Determine the [X, Y] coordinate at the center of the cell enclosing the given text.  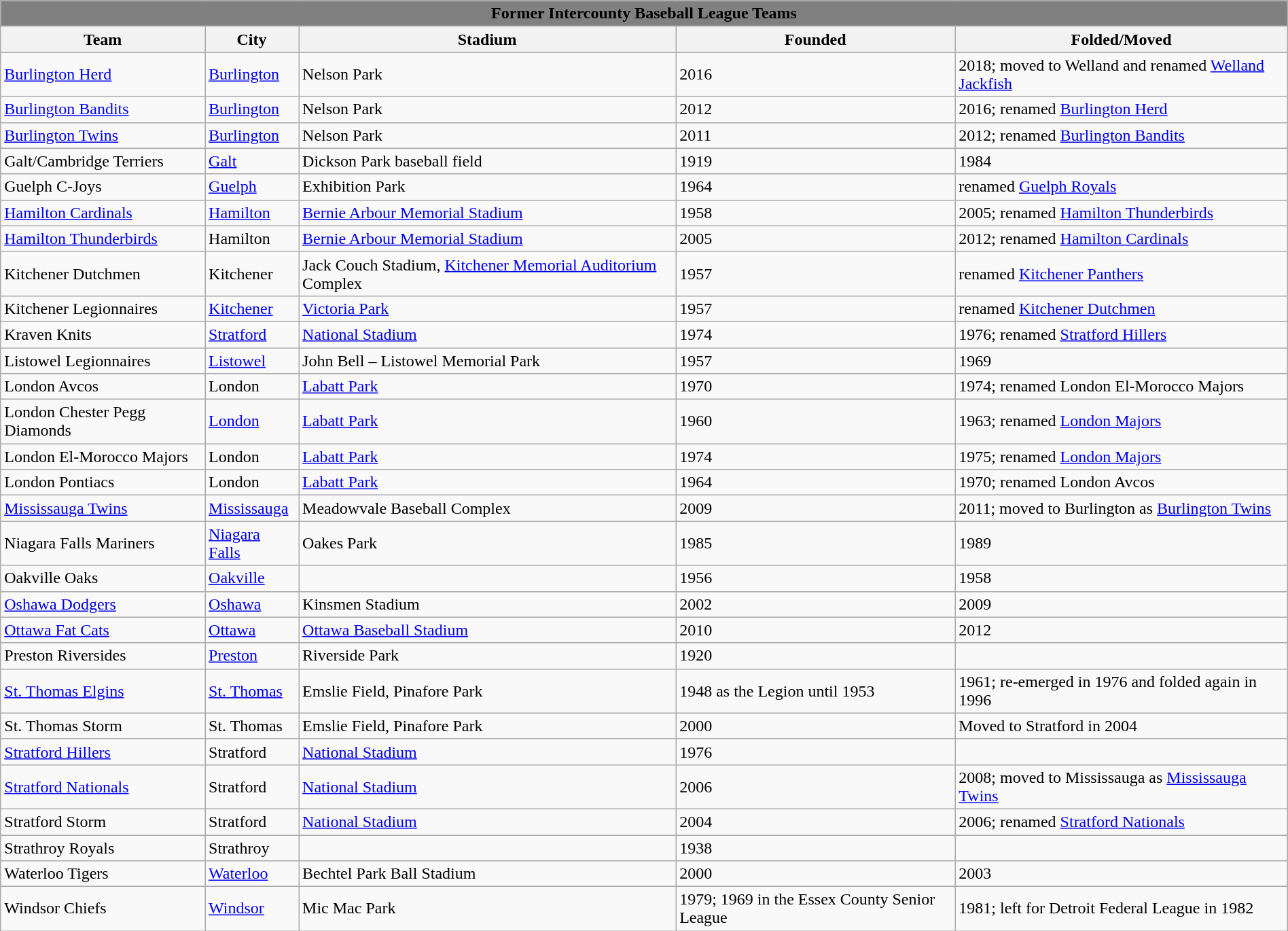
London El-Morocco Majors [103, 457]
1919 [815, 161]
1976 [815, 752]
renamed Guelph Royals [1121, 187]
Guelph C-Joys [103, 187]
Galt/Cambridge Terriers [103, 161]
1976; renamed Stratford Hillers [1121, 334]
Kraven Knits [103, 334]
Stratford Nationals [103, 787]
Oshawa [252, 604]
Exhibition Park [488, 187]
2006 [815, 787]
Stratford Storm [103, 822]
Kitchener Legionnaires [103, 309]
London Avcos [103, 387]
London Pontiacs [103, 482]
Hamilton Thunderbirds [103, 239]
1981; left for Detroit Federal League in 1982 [1121, 909]
2008; moved to Mississauga as Mississauga Twins [1121, 787]
2018; moved to Welland and renamed Welland Jackfish [1121, 75]
2011; moved to Burlington as Burlington Twins [1121, 508]
Victoria Park [488, 309]
Burlington Herd [103, 75]
Waterloo [252, 874]
Kitchener Dutchmen [103, 273]
Burlington Twins [103, 135]
2012; renamed Burlington Bandits [1121, 135]
1989 [1121, 544]
1970; renamed London Avcos [1121, 482]
1938 [815, 847]
Galt [252, 161]
Hamilton Cardinals [103, 213]
Preston [252, 656]
Niagara Falls Mariners [103, 544]
1948 as the Legion until 1953 [815, 690]
Guelph [252, 187]
2006; renamed Stratford Nationals [1121, 822]
St. Thomas Elgins [103, 690]
1969 [1121, 361]
Folded/Moved [1121, 39]
1984 [1121, 161]
2011 [815, 135]
Burlington Bandits [103, 109]
Ottawa Baseball Stadium [488, 630]
Oakes Park [488, 544]
Ottawa Fat Cats [103, 630]
Strathroy [252, 847]
London Chester Pegg Diamonds [103, 421]
St. Thomas Storm [103, 726]
Stadium [488, 39]
Mississauga Twins [103, 508]
Meadowvale Baseball Complex [488, 508]
2003 [1121, 874]
2002 [815, 604]
Bechtel Park Ball Stadium [488, 874]
2010 [815, 630]
Moved to Stratford in 2004 [1121, 726]
1974; renamed London El-Morocco Majors [1121, 387]
1979; 1969 in the Essex County Senior League [815, 909]
City [252, 39]
John Bell – Listowel Memorial Park [488, 361]
1961; re-emerged in 1976 and folded again in 1996 [1121, 690]
Waterloo Tigers [103, 874]
Kinsmen Stadium [488, 604]
renamed Kitchener Dutchmen [1121, 309]
Listowel Legionnaires [103, 361]
Founded [815, 39]
Niagara Falls [252, 544]
Riverside Park [488, 656]
2005 [815, 239]
2005; renamed Hamilton Thunderbirds [1121, 213]
Windsor [252, 909]
1920 [815, 656]
Preston Riversides [103, 656]
1970 [815, 387]
2016; renamed Burlington Herd [1121, 109]
Team [103, 39]
1985 [815, 544]
Oshawa Dodgers [103, 604]
1963; renamed London Majors [1121, 421]
Dickson Park baseball field [488, 161]
Listowel [252, 361]
1956 [815, 578]
Ottawa [252, 630]
Stratford Hillers [103, 752]
Strathroy Royals [103, 847]
2016 [815, 75]
Windsor Chiefs [103, 909]
2004 [815, 822]
Mississauga [252, 508]
Former Intercounty Baseball League Teams [644, 14]
1975; renamed London Majors [1121, 457]
2012; renamed Hamilton Cardinals [1121, 239]
renamed Kitchener Panthers [1121, 273]
Oakville [252, 578]
1960 [815, 421]
Oakville Oaks [103, 578]
Mic Mac Park [488, 909]
Jack Couch Stadium, Kitchener Memorial Auditorium Complex [488, 273]
